Find where the given text appears and provide that cell's center as [X, Y] coordinate. 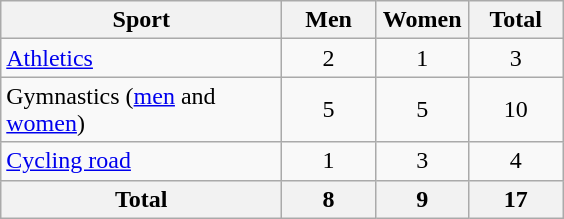
Gymnastics (men and women) [142, 110]
Athletics [142, 58]
Sport [142, 20]
Men [329, 20]
Women [422, 20]
10 [516, 110]
8 [329, 199]
9 [422, 199]
4 [516, 161]
17 [516, 199]
2 [329, 58]
Cycling road [142, 161]
